Find where the given text appears and provide that cell's center as [X, Y] coordinate. 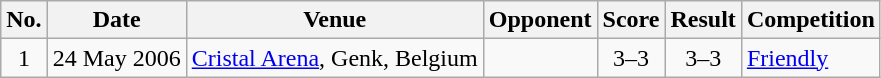
Cristal Arena, Genk, Belgium [334, 58]
1 [24, 58]
Result [703, 20]
Venue [334, 20]
No. [24, 20]
Date [116, 20]
Friendly [810, 58]
Competition [810, 20]
Score [631, 20]
24 May 2006 [116, 58]
Opponent [540, 20]
